From the cell containing the given text, extract its center point as [x, y] coordinate. 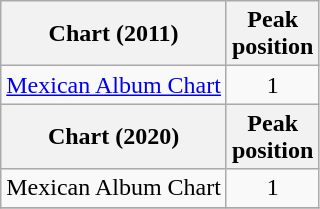
Chart (2011) [114, 34]
Chart (2020) [114, 136]
